Locate the cell with the specified text and output its (X, Y) center coordinate. 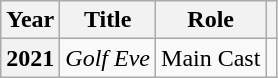
Year (30, 20)
2021 (30, 58)
Role (211, 20)
Golf Eve (108, 58)
Title (108, 20)
Main Cast (211, 58)
